Capture the cell that displays the provided text and extract its [x, y] central coordinate. 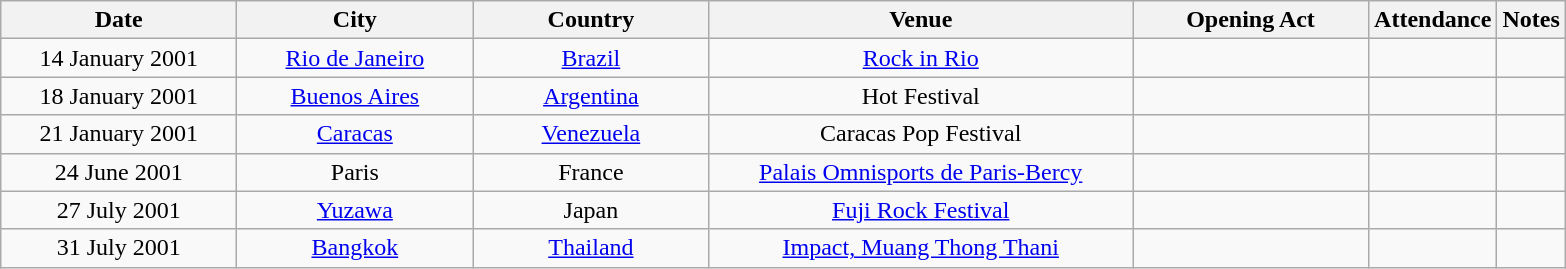
Fuji Rock Festival [921, 210]
France [591, 172]
Paris [355, 172]
14 January 2001 [119, 58]
Hot Festival [921, 96]
Rio de Janeiro [355, 58]
Country [591, 20]
18 January 2001 [119, 96]
Opening Act [1250, 20]
Palais Omnisports de Paris-Bercy [921, 172]
21 January 2001 [119, 134]
Bangkok [355, 248]
Impact, Muang Thong Thani [921, 248]
Argentina [591, 96]
Caracas [355, 134]
Buenos Aires [355, 96]
Date [119, 20]
Attendance [1433, 20]
31 July 2001 [119, 248]
Venezuela [591, 134]
Brazil [591, 58]
Notes [1531, 20]
Yuzawa [355, 210]
Venue [921, 20]
Japan [591, 210]
Rock in Rio [921, 58]
Caracas Pop Festival [921, 134]
Thailand [591, 248]
27 July 2001 [119, 210]
24 June 2001 [119, 172]
City [355, 20]
